Return the [x, y] coordinate for the center point of the cell that contains the specified text.  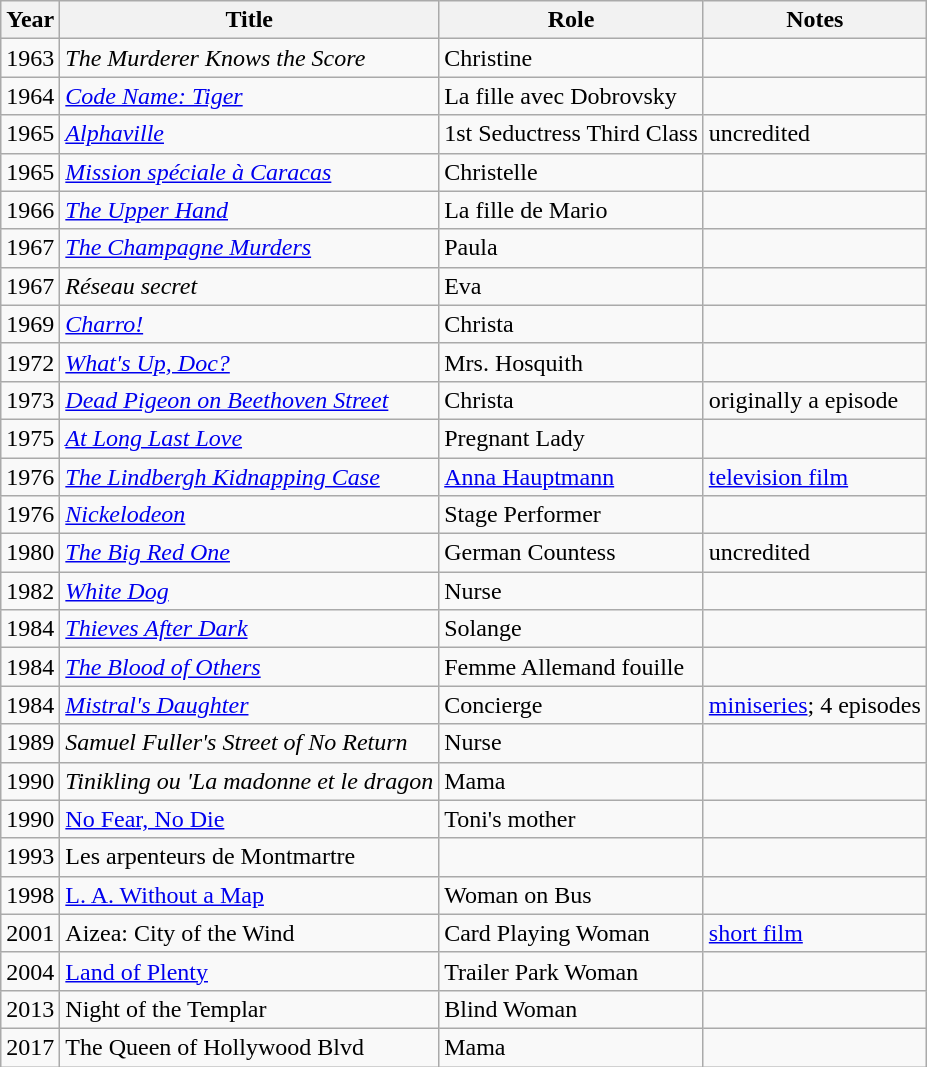
1969 [30, 324]
Dead Pigeon on Beethoven Street [250, 400]
Christine [572, 58]
1966 [30, 210]
Eva [572, 286]
The Murderer Knows the Score [250, 58]
Aizea: City of the Wind [250, 933]
2017 [30, 1047]
German Countess [572, 553]
1975 [30, 438]
La fille avec Dobrovsky [572, 96]
1980 [30, 553]
Night of the Templar [250, 1009]
1963 [30, 58]
Code Name: Tiger [250, 96]
Mistral's Daughter [250, 705]
The Blood of Others [250, 667]
1993 [30, 857]
Mrs. Hosquith [572, 362]
1982 [30, 591]
The Lindbergh Kidnapping Case [250, 477]
Title [250, 20]
miniseries; 4 episodes [814, 705]
Solange [572, 629]
Mission spéciale à Caracas [250, 172]
The Big Red One [250, 553]
1st Seductress Third Class [572, 134]
L. A. Without a Map [250, 895]
1998 [30, 895]
Christelle [572, 172]
Nickelodeon [250, 515]
Blind Woman [572, 1009]
Samuel Fuller's Street of No Return [250, 743]
Land of Plenty [250, 971]
Card Playing Woman [572, 933]
originally a episode [814, 400]
1973 [30, 400]
What's Up, Doc? [250, 362]
Concierge [572, 705]
1964 [30, 96]
Pregnant Lady [572, 438]
Trailer Park Woman [572, 971]
television film [814, 477]
La fille de Mario [572, 210]
White Dog [250, 591]
Charro! [250, 324]
The Queen of Hollywood Blvd [250, 1047]
Anna Hauptmann [572, 477]
The Champagne Murders [250, 248]
Stage Performer [572, 515]
Toni's mother [572, 819]
1989 [30, 743]
Thieves After Dark [250, 629]
Réseau secret [250, 286]
2013 [30, 1009]
Woman on Bus [572, 895]
Notes [814, 20]
No Fear, No Die [250, 819]
The Upper Hand [250, 210]
Year [30, 20]
Alphaville [250, 134]
2001 [30, 933]
Femme Allemand fouille [572, 667]
At Long Last Love [250, 438]
short film [814, 933]
Les arpenteurs de Montmartre [250, 857]
Role [572, 20]
2004 [30, 971]
Tinikling ou 'La madonne et le dragon [250, 781]
Paula [572, 248]
1972 [30, 362]
